Return [x, y] of the center of cell containing provided text 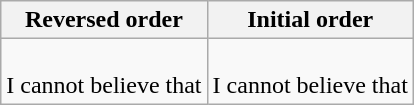
Initial order [310, 20]
Reversed order [104, 20]
